Determine the [x, y] coordinate at the center of the cell enclosing the given text.  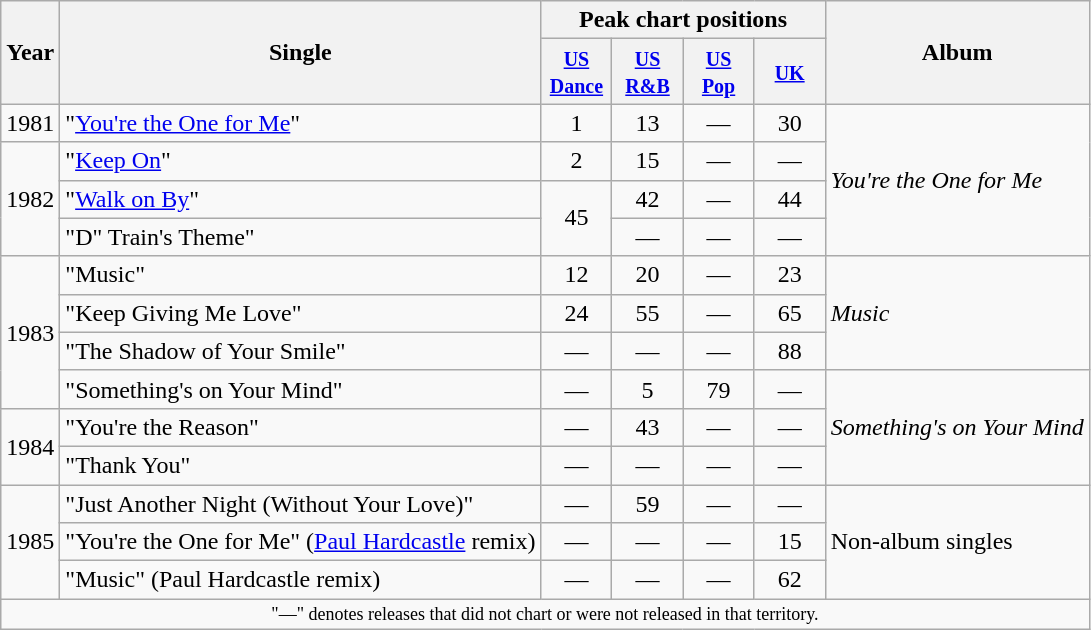
1984 [30, 446]
12 [576, 275]
1981 [30, 123]
"Just Another Night (Without Your Love)" [300, 503]
30 [790, 123]
Single [300, 52]
1 [576, 123]
"You're the One for Me" (Paul Hardcastle remix) [300, 542]
20 [648, 275]
"Music" [300, 275]
"The Shadow of Your Smile" [300, 351]
24 [576, 313]
44 [790, 199]
55 [648, 313]
88 [790, 351]
45 [576, 218]
59 [648, 503]
"Keep Giving Me Love" [300, 313]
Non-album singles [957, 541]
1982 [30, 199]
65 [790, 313]
1983 [30, 332]
"Thank You" [300, 465]
79 [718, 389]
Something's on Your Mind [957, 427]
Peak chart positions [683, 20]
US R&B [648, 72]
Year [30, 52]
"Keep On" [300, 161]
42 [648, 199]
5 [648, 389]
US Dance [576, 72]
Album [957, 52]
"Music" (Paul Hardcastle remix) [300, 580]
"—" denotes releases that did not chart or were not released in that territory. [545, 614]
"You're the Reason" [300, 427]
"D" Train's Theme" [300, 237]
"Something's on Your Mind" [300, 389]
23 [790, 275]
62 [790, 580]
1985 [30, 541]
13 [648, 123]
You're the One for Me [957, 180]
"Walk on By" [300, 199]
Music [957, 313]
UK [790, 72]
US Pop [718, 72]
43 [648, 427]
2 [576, 161]
"You're the One for Me" [300, 123]
